Return (x, y) of the center of cell containing provided text 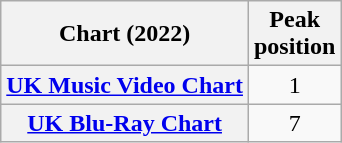
Peakposition (294, 34)
Chart (2022) (125, 34)
1 (294, 85)
7 (294, 123)
UK Music Video Chart (125, 85)
UK Blu-Ray Chart (125, 123)
